Return (X, Y) of the center of cell containing provided text 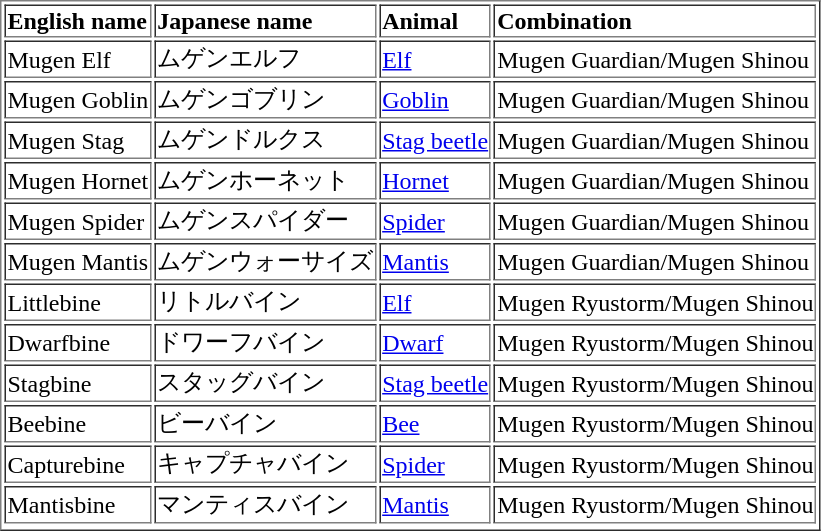
ビーバイン (265, 424)
English name (78, 20)
ムゲンドルクス (265, 141)
Mugen Elf (78, 59)
Stagbine (78, 383)
ムゲンエルフ (265, 59)
ムゲンウォーサイズ (265, 262)
ムゲンホーネット (265, 181)
Beebine (78, 424)
Animal (435, 20)
キャプチャバイン (265, 465)
Combination (655, 20)
マンティスバイン (265, 505)
Littlebine (78, 303)
Bee (435, 424)
Mantisbine (78, 505)
Mugen Mantis (78, 262)
Mugen Stag (78, 141)
ムゲンゴブリン (265, 100)
Capturebine (78, 465)
ドワーフバイン (265, 343)
Mugen Hornet (78, 181)
Mugen Goblin (78, 100)
Goblin (435, 100)
Dwarfbine (78, 343)
Japanese name (265, 20)
ムゲンスパイダー (265, 221)
Mugen Spider (78, 221)
スタッグバイン (265, 383)
Dwarf (435, 343)
Hornet (435, 181)
リトルバイン (265, 303)
